Search for the cell housing the specified text and yield its [X, Y] center coordinate. 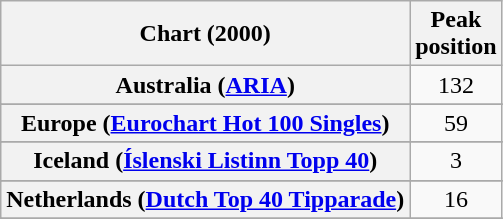
Peakposition [456, 34]
Netherlands (Dutch Top 40 Tipparade) [206, 199]
59 [456, 123]
Australia (ARIA) [206, 85]
Europe (Eurochart Hot 100 Singles) [206, 123]
Chart (2000) [206, 34]
16 [456, 199]
132 [456, 85]
3 [456, 161]
Iceland (Íslenski Listinn Topp 40) [206, 161]
